Scan for the cell matching the given text and deliver its [x, y] coordinate at center. 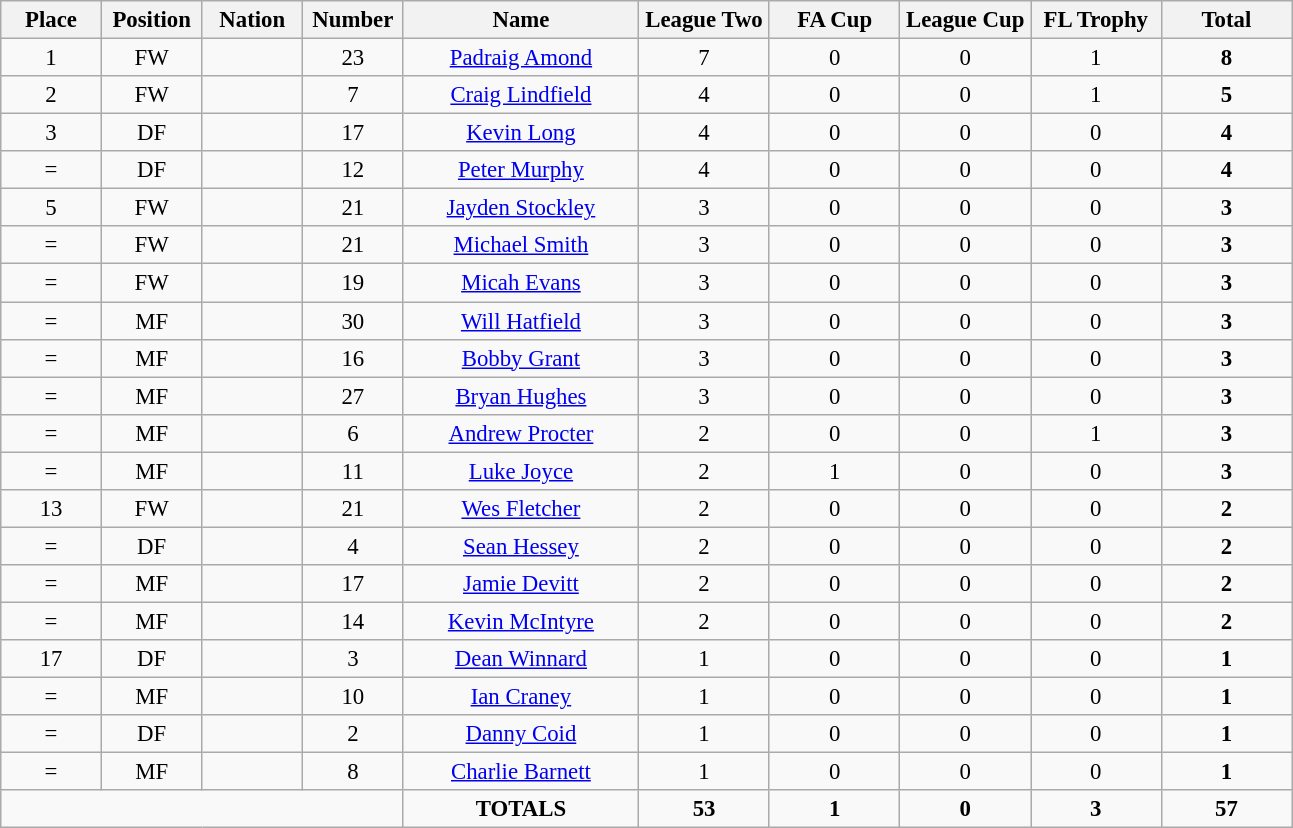
Wes Fletcher [521, 509]
14 [354, 621]
Kevin McIntyre [521, 621]
Andrew Procter [521, 433]
Michael Smith [521, 245]
16 [354, 358]
FL Trophy [1096, 20]
Position [152, 20]
Danny Coid [521, 734]
30 [354, 321]
Ian Craney [521, 697]
Charlie Barnett [521, 772]
Place [52, 20]
23 [354, 58]
Kevin Long [521, 133]
Will Hatfield [521, 321]
Total [1226, 20]
10 [354, 697]
27 [354, 396]
Micah Evans [521, 283]
53 [704, 809]
Bryan Hughes [521, 396]
Nation [252, 20]
12 [354, 170]
Jamie Devitt [521, 584]
Padraig Amond [521, 58]
TOTALS [521, 809]
Name [521, 20]
Luke Joyce [521, 471]
Number [354, 20]
13 [52, 509]
Bobby Grant [521, 358]
Dean Winnard [521, 659]
Sean Hessey [521, 546]
Peter Murphy [521, 170]
League Cup [966, 20]
57 [1226, 809]
FA Cup [834, 20]
11 [354, 471]
19 [354, 283]
Craig Lindfield [521, 95]
League Two [704, 20]
Jayden Stockley [521, 208]
6 [354, 433]
